Capture the cell that displays the provided text and extract its [X, Y] central coordinate. 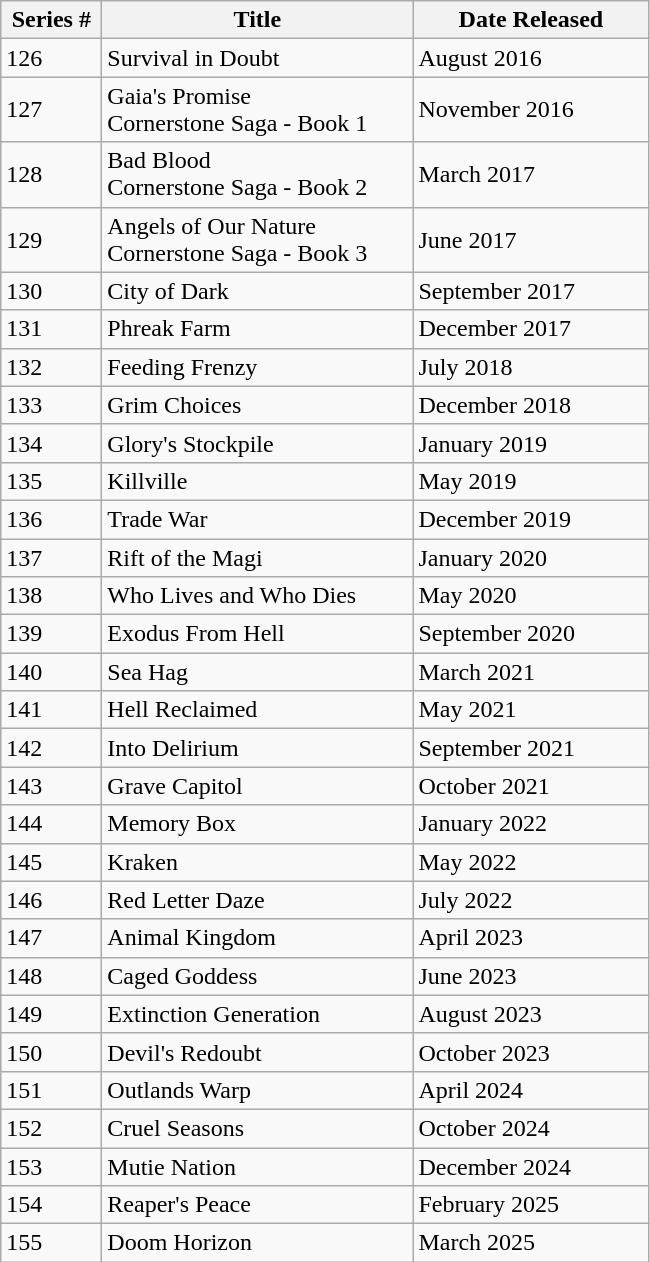
147 [52, 938]
January 2019 [531, 443]
Exodus From Hell [258, 634]
Memory Box [258, 824]
134 [52, 443]
Grave Capitol [258, 786]
129 [52, 240]
Caged Goddess [258, 976]
May 2020 [531, 596]
Feeding Frenzy [258, 367]
138 [52, 596]
130 [52, 291]
Who Lives and Who Dies [258, 596]
July 2018 [531, 367]
Red Letter Daze [258, 900]
Into Delirium [258, 748]
September 2017 [531, 291]
March 2017 [531, 174]
150 [52, 1052]
December 2017 [531, 329]
October 2024 [531, 1128]
Bad BloodCornerstone Saga - Book 2 [258, 174]
154 [52, 1205]
May 2019 [531, 481]
May 2022 [531, 862]
October 2023 [531, 1052]
149 [52, 1014]
146 [52, 900]
Reaper's Peace [258, 1205]
143 [52, 786]
Sea Hag [258, 672]
October 2021 [531, 786]
January 2022 [531, 824]
152 [52, 1128]
145 [52, 862]
Title [258, 20]
Grim Choices [258, 405]
Killville [258, 481]
Mutie Nation [258, 1167]
140 [52, 672]
March 2025 [531, 1243]
128 [52, 174]
December 2024 [531, 1167]
Angels of Our NatureCornerstone Saga - Book 3 [258, 240]
August 2016 [531, 58]
February 2025 [531, 1205]
135 [52, 481]
139 [52, 634]
Date Released [531, 20]
June 2023 [531, 976]
148 [52, 976]
Gaia's PromiseCornerstone Saga - Book 1 [258, 110]
Survival in Doubt [258, 58]
151 [52, 1090]
Trade War [258, 519]
City of Dark [258, 291]
Kraken [258, 862]
January 2020 [531, 557]
December 2018 [531, 405]
142 [52, 748]
Rift of the Magi [258, 557]
141 [52, 710]
Extinction Generation [258, 1014]
August 2023 [531, 1014]
Hell Reclaimed [258, 710]
Cruel Seasons [258, 1128]
131 [52, 329]
155 [52, 1243]
153 [52, 1167]
127 [52, 110]
April 2023 [531, 938]
Series # [52, 20]
July 2022 [531, 900]
September 2020 [531, 634]
November 2016 [531, 110]
Phreak Farm [258, 329]
December 2019 [531, 519]
Devil's Redoubt [258, 1052]
132 [52, 367]
136 [52, 519]
Outlands Warp [258, 1090]
Glory's Stockpile [258, 443]
Doom Horizon [258, 1243]
March 2021 [531, 672]
126 [52, 58]
May 2021 [531, 710]
144 [52, 824]
April 2024 [531, 1090]
133 [52, 405]
137 [52, 557]
Animal Kingdom [258, 938]
June 2017 [531, 240]
September 2021 [531, 748]
